Locate the cell with the specified text and output its (x, y) center coordinate. 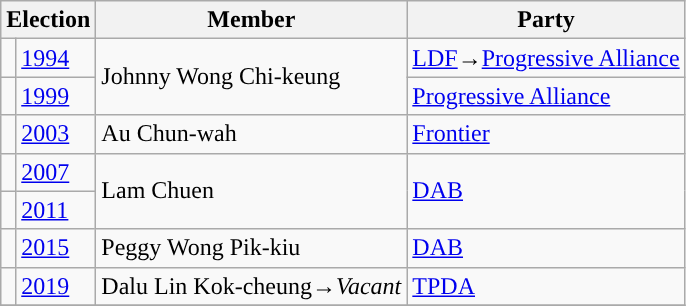
2003 (56, 134)
Au Chun-wah (252, 134)
TPDA (546, 286)
Dalu Lin Kok-cheung→Vacant (252, 286)
Party (546, 20)
2015 (56, 248)
Peggy Wong Pik-kiu (252, 248)
LDF→Progressive Alliance (546, 58)
Frontier (546, 134)
2011 (56, 210)
Johnny Wong Chi-keung (252, 77)
1999 (56, 96)
2019 (56, 286)
1994 (56, 58)
Member (252, 20)
Election (48, 20)
Lam Chuen (252, 191)
2007 (56, 172)
Progressive Alliance (546, 96)
